Detect which cell encompasses the target text, then output its [x, y] center coordinate. 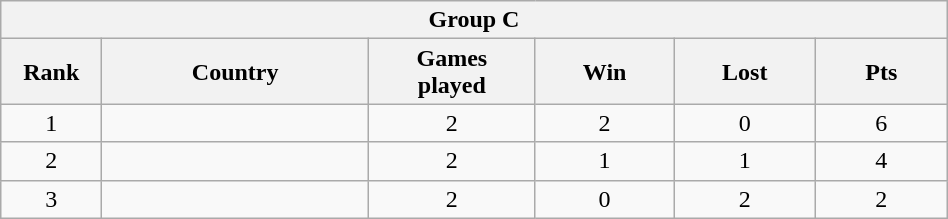
Win [604, 72]
3 [52, 199]
4 [881, 161]
Rank [52, 72]
Games played [452, 72]
6 [881, 123]
Lost [744, 72]
Pts [881, 72]
Country [236, 72]
Group C [474, 20]
